For the text-containing cell, return its midpoint in [X, Y] coordinate format. 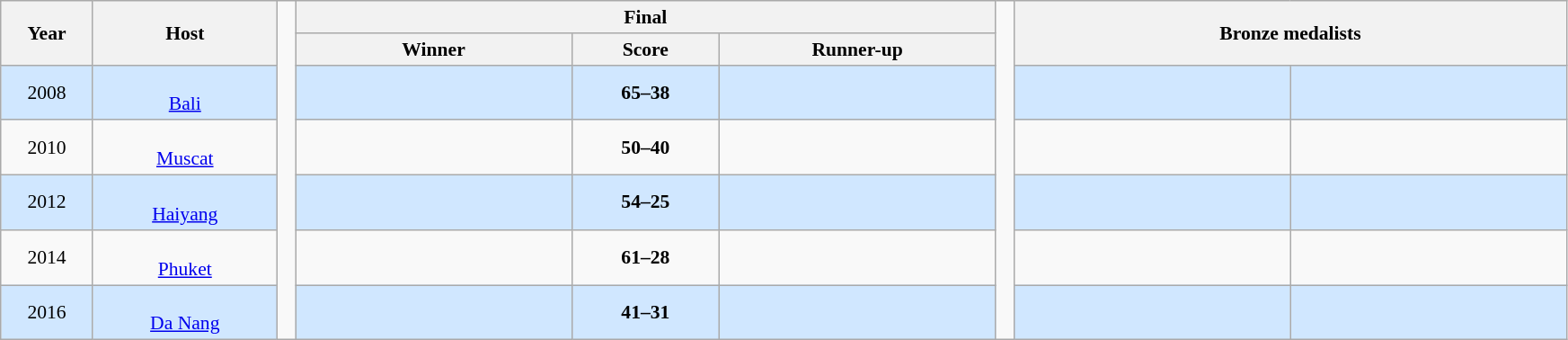
41–31 [645, 313]
Host [185, 32]
61–28 [645, 257]
Runner-up [857, 49]
2012 [47, 203]
54–25 [645, 203]
65–38 [645, 92]
50–40 [645, 148]
Bronze medalists [1290, 32]
Haiyang [185, 203]
2008 [47, 92]
2016 [47, 313]
Da Nang [185, 313]
Year [47, 32]
Bali [185, 92]
Winner [434, 49]
Final [645, 17]
2014 [47, 257]
Muscat [185, 148]
2010 [47, 148]
Phuket [185, 257]
Score [645, 49]
